Locate the cell with the specified text and output its [X, Y] center coordinate. 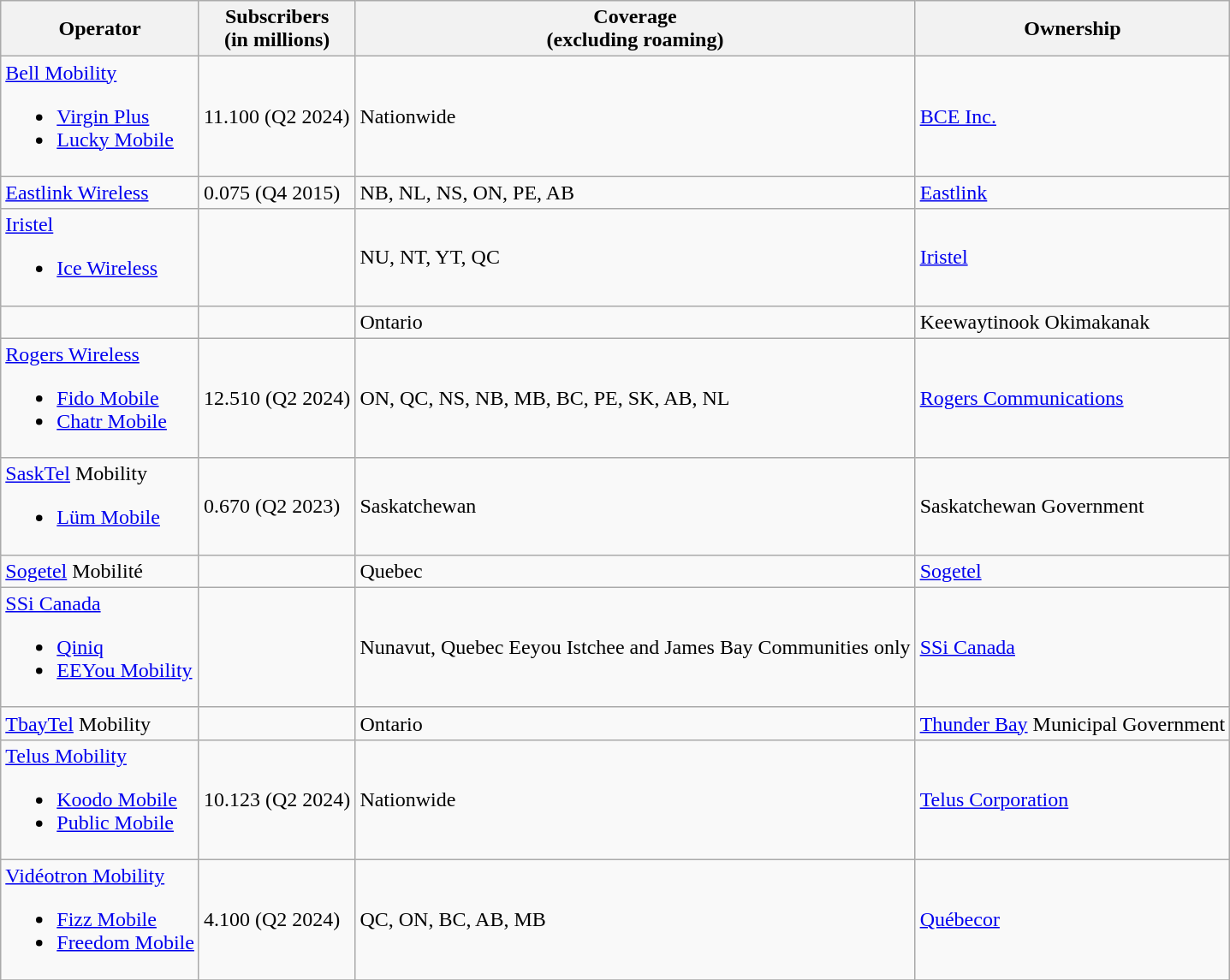
Thunder Bay Municipal Government [1073, 723]
Rogers Communications [1073, 398]
Coverage(excluding roaming) [635, 29]
0.670 (Q2 2023) [276, 507]
Telus MobilityKoodo MobilePublic Mobile [100, 799]
Quebec [635, 571]
SSi CanadaQiniqEEYou Mobility [100, 647]
BCE Inc. [1073, 116]
Eastlink Wireless [100, 193]
Sogetel [1073, 571]
Subscribers(in millions) [276, 29]
Keewaytinook Okimakanak [1073, 322]
Operator [100, 29]
Telus Corporation [1073, 799]
4.100 (Q2 2024) [276, 919]
Saskatchewan [635, 507]
Sogetel Mobilité [100, 571]
QC, ON, BC, AB, MB [635, 919]
11.100 (Q2 2024) [276, 116]
Nunavut, Quebec Eeyou Istchee and James Bay Communities only [635, 647]
IristelIce Wireless [100, 257]
Iristel [1073, 257]
SSi Canada [1073, 647]
Rogers WirelessFido MobileChatr Mobile [100, 398]
NU, NT, YT, QC [635, 257]
Ownership [1073, 29]
NB, NL, NS, ON, PE, AB [635, 193]
TbayTel Mobility [100, 723]
SaskTel MobilityLüm Mobile [100, 507]
Bell MobilityVirgin PlusLucky Mobile [100, 116]
12.510 (Q2 2024) [276, 398]
Saskatchewan Government [1073, 507]
Vidéotron MobilityFizz MobileFreedom Mobile [100, 919]
Eastlink [1073, 193]
10.123 (Q2 2024) [276, 799]
ON, QC, NS, NB, MB, BC, PE, SK, AB, NL [635, 398]
0.075 (Q4 2015) [276, 193]
Québecor [1073, 919]
